Return [X, Y] of the center of cell containing provided text 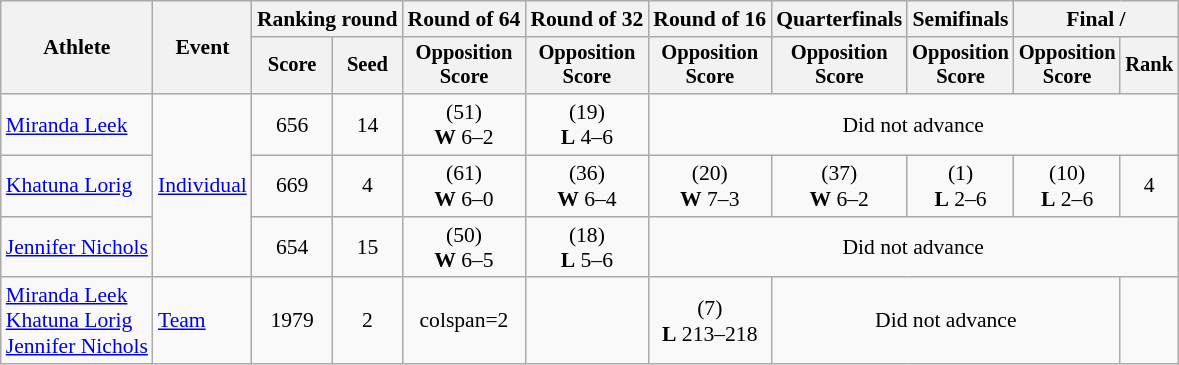
(61)W 6–0 [464, 186]
669 [292, 186]
Team [202, 322]
Individual [202, 186]
Miranda LeekKhatuna LorigJennifer Nichols [77, 322]
15 [367, 248]
Score [292, 66]
2 [367, 322]
Miranda Leek [77, 124]
Khatuna Lorig [77, 186]
(19)L 4–6 [586, 124]
14 [367, 124]
Round of 16 [710, 19]
(10)L 2–6 [1068, 186]
Semifinals [960, 19]
(18)L 5–6 [586, 248]
Athlete [77, 48]
(51)W 6–2 [464, 124]
(37)W 6–2 [839, 186]
1979 [292, 322]
Round of 32 [586, 19]
Quarterfinals [839, 19]
(36)W 6–4 [586, 186]
colspan=2 [464, 322]
Jennifer Nichols [77, 248]
(1)L 2–6 [960, 186]
654 [292, 248]
Seed [367, 66]
Rank [1149, 66]
Round of 64 [464, 19]
(20)W 7–3 [710, 186]
Ranking round [328, 19]
(7)L 213–218 [710, 322]
656 [292, 124]
Event [202, 48]
(50)W 6–5 [464, 248]
Final / [1096, 19]
